Search for the cell housing the specified text and yield its [X, Y] center coordinate. 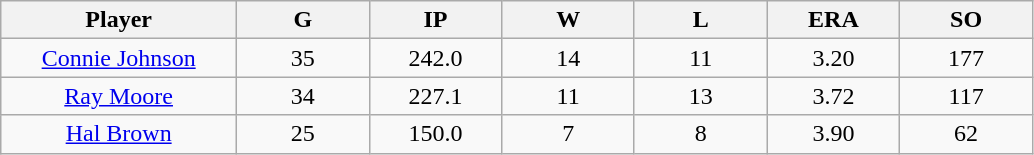
227.1 [436, 96]
Player [119, 20]
3.72 [834, 96]
ERA [834, 20]
Connie Johnson [119, 58]
62 [966, 134]
14 [568, 58]
177 [966, 58]
150.0 [436, 134]
IP [436, 20]
34 [304, 96]
117 [966, 96]
7 [568, 134]
3.20 [834, 58]
Hal Brown [119, 134]
3.90 [834, 134]
Ray Moore [119, 96]
SO [966, 20]
W [568, 20]
13 [700, 96]
242.0 [436, 58]
G [304, 20]
25 [304, 134]
8 [700, 134]
L [700, 20]
35 [304, 58]
